Scan for the cell matching the given text and deliver its [x, y] coordinate at center. 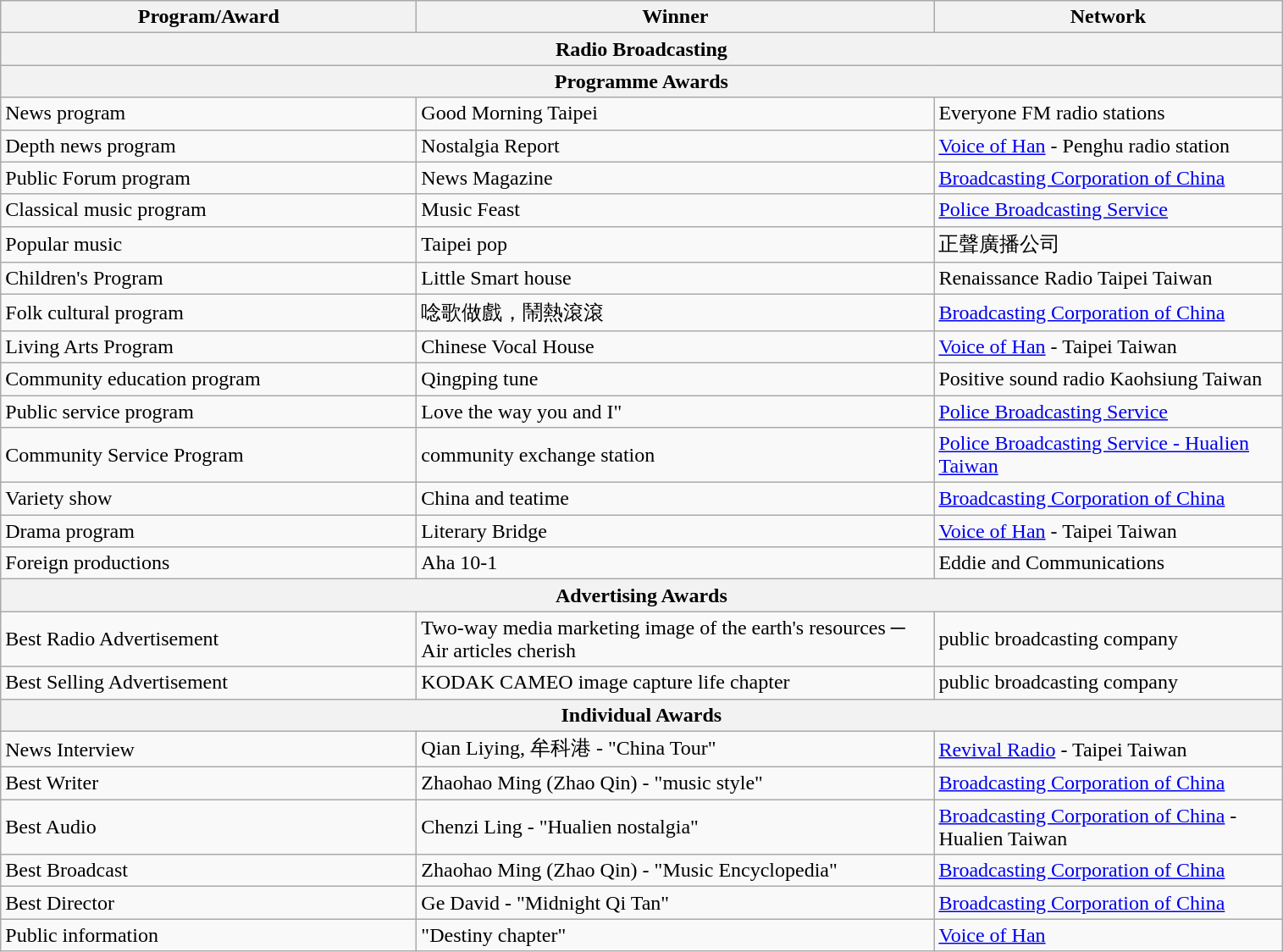
Broadcasting Corporation of China - Hualien Taiwan [1108, 827]
Good Morning Taipei [676, 113]
Aha 10-1 [676, 563]
Police Broadcasting Service - Hualien Taiwan [1108, 456]
KODAK CAMEO image capture life chapter [676, 683]
Everyone FM radio stations [1108, 113]
Eddie and Communications [1108, 563]
Living Arts Program [208, 346]
China and teatime [676, 499]
Folk cultural program [208, 313]
Public information [208, 935]
Drama program [208, 531]
News program [208, 113]
Children's Program [208, 279]
正聲廣播公司 [1108, 244]
Voice of Han [1108, 935]
Best Broadcast [208, 871]
Taipei pop [676, 244]
Best Selling Advertisement [208, 683]
Popular music [208, 244]
News Interview [208, 749]
Winner [676, 17]
Best Writer [208, 783]
Individual Awards [642, 715]
Two-way media marketing image of the earth's resources ─ Air articles cherish [676, 639]
News Magazine [676, 178]
唸歌做戲，鬧熱滾滾 [676, 313]
Love the way you and I" [676, 411]
Public Forum program [208, 178]
Qingping tune [676, 379]
Public service program [208, 411]
Revival Radio - Taipei Taiwan [1108, 749]
Classical music program [208, 210]
Community Service Program [208, 456]
Little Smart house [676, 279]
Best Radio Advertisement [208, 639]
Renaissance Radio Taipei Taiwan [1108, 279]
Literary Bridge [676, 531]
Music Feast [676, 210]
Nostalgia Report [676, 146]
Positive sound radio Kaohsiung Taiwan [1108, 379]
Network [1108, 17]
Foreign productions [208, 563]
Programme Awards [642, 81]
community exchange station [676, 456]
Zhaohao Ming (Zhao Qin) - "Music Encyclopedia" [676, 871]
Voice of Han - Penghu radio station [1108, 146]
Zhaohao Ming (Zhao Qin) - "music style" [676, 783]
Chinese Vocal House [676, 346]
Community education program [208, 379]
Best Audio [208, 827]
Radio Broadcasting [642, 49]
"Destiny chapter" [676, 935]
Advertising Awards [642, 595]
Best Director [208, 903]
Program/Award [208, 17]
Ge David - "Midnight Qi Tan" [676, 903]
Depth news program [208, 146]
Qian Liying, 牟科港 - "China Tour" [676, 749]
Chenzi Ling - "Hualien nostalgia" [676, 827]
Variety show [208, 499]
